Locate the cell with the specified text and output its [X, Y] center coordinate. 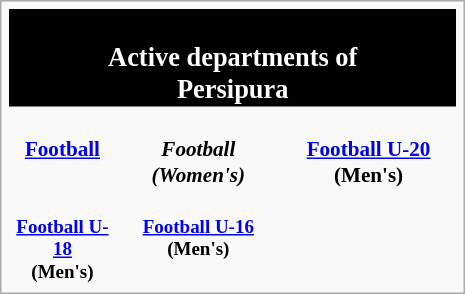
Football U-20 (Men's) [368, 149]
Football U-16 (Men's) [198, 238]
Football U-18 (Men's) [62, 238]
Active departments ofPersipura [232, 58]
Football (Women's) [198, 149]
Football [62, 149]
